Detect which cell encompasses the target text, then output its [X, Y] center coordinate. 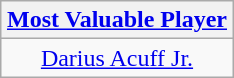
Most Valuable Player [116, 20]
Darius Acuff Jr. [116, 58]
